Detect which cell encompasses the target text, then output its [x, y] center coordinate. 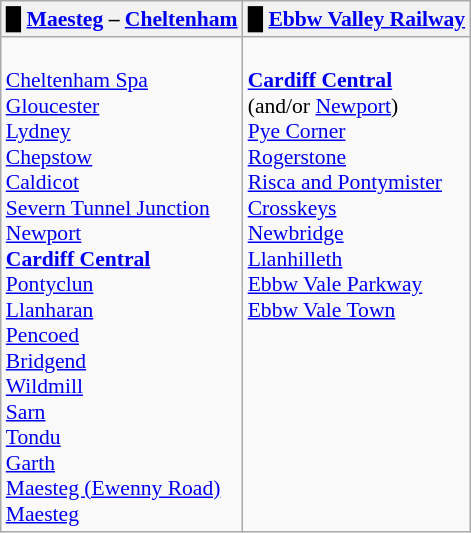
█ Ebbw Valley Railway [357, 19]
█ Maesteg – Cheltenham [122, 19]
Cardiff Central (and/or Newport) Pye Corner Rogerstone Risca and Pontymister Crosskeys Newbridge Llanhilleth Ebbw Vale Parkway Ebbw Vale Town [357, 284]
